Pinpoint the cell where the given text exists, returning its [X, Y] midpoint coordinate. 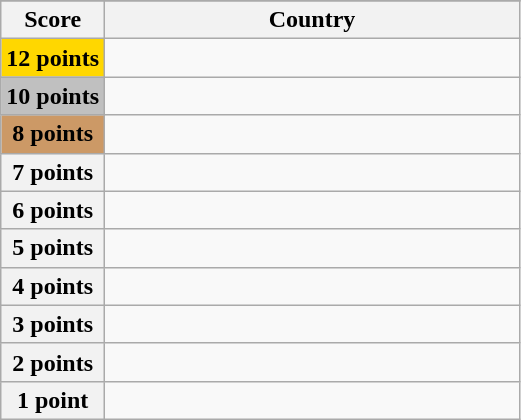
Score [53, 20]
5 points [53, 248]
12 points [53, 58]
6 points [53, 210]
Country [312, 20]
10 points [53, 96]
7 points [53, 172]
8 points [53, 134]
3 points [53, 324]
1 point [53, 400]
2 points [53, 362]
4 points [53, 286]
